Pinpoint the cell where the given text exists, returning its (X, Y) midpoint coordinate. 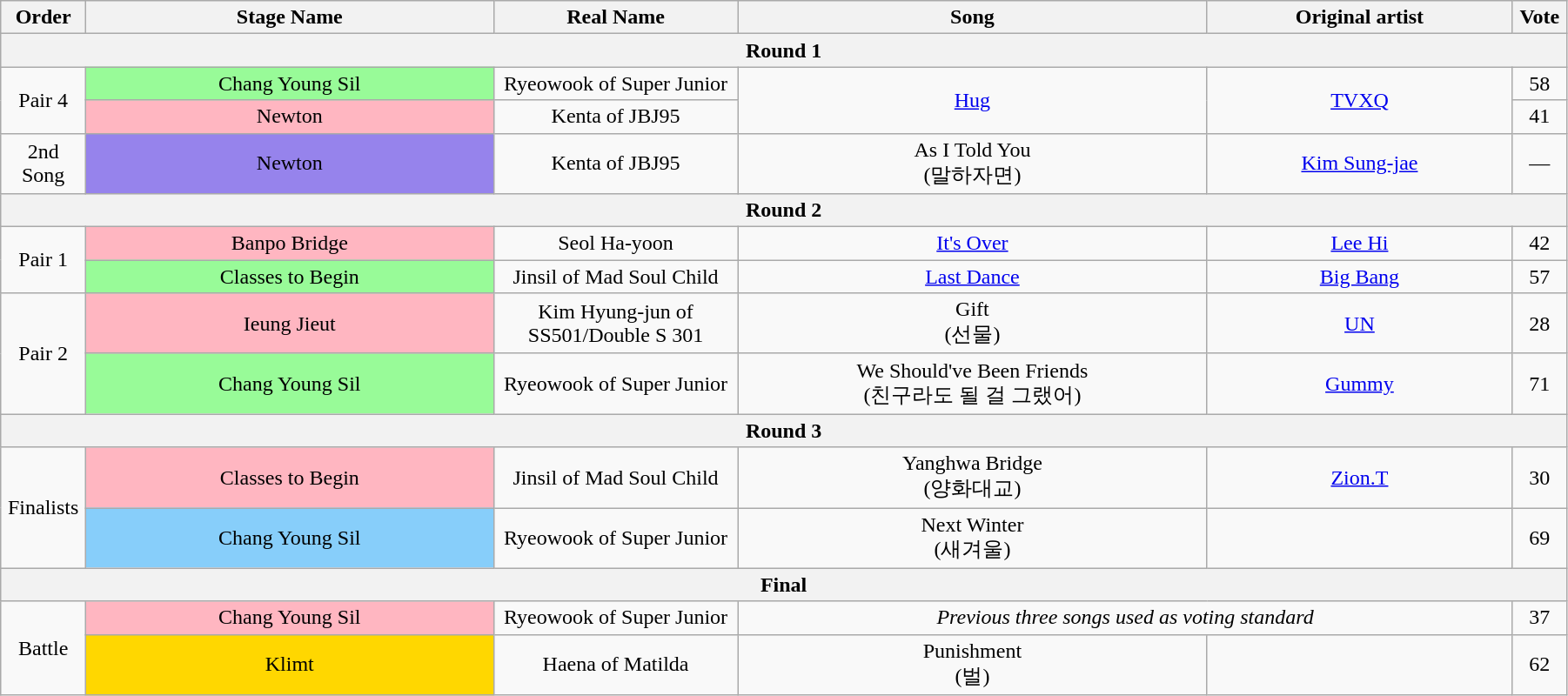
69 (1539, 539)
As I Told You(말하자면) (973, 164)
57 (1539, 277)
It's Over (973, 244)
Big Bang (1359, 277)
Order (44, 17)
— (1539, 164)
We Should've Been Friends(친구라도 될 걸 그랬어) (973, 384)
Round 3 (784, 431)
Original artist (1359, 17)
Gummy (1359, 384)
Zion.T (1359, 478)
Haena of Matilda (616, 665)
Pair 4 (44, 100)
Pair 1 (44, 260)
TVXQ (1359, 100)
Hug (973, 100)
Lee Hi (1359, 244)
Kim Hyung-jun of SS501/Double S 301 (616, 324)
UN (1359, 324)
Yanghwa Bridge(양화대교) (973, 478)
Gift(선물) (973, 324)
30 (1539, 478)
Song (973, 17)
Kim Sung-jae (1359, 164)
Previous three songs used as voting standard (1125, 618)
Finalists (44, 508)
Real Name (616, 17)
Last Dance (973, 277)
Next Winter(새겨울) (973, 539)
2nd Song (44, 164)
58 (1539, 84)
Seol Ha-yoon (616, 244)
Round 2 (784, 211)
Pair 2 (44, 353)
41 (1539, 117)
Stage Name (290, 17)
Vote (1539, 17)
37 (1539, 618)
28 (1539, 324)
Klimt (290, 665)
42 (1539, 244)
Banpo Bridge (290, 244)
Round 1 (784, 50)
Battle (44, 648)
Ieung Jieut (290, 324)
62 (1539, 665)
Final (784, 585)
71 (1539, 384)
Punishment(벌) (973, 665)
